From the cell containing the given text, extract its center point as (X, Y) coordinate. 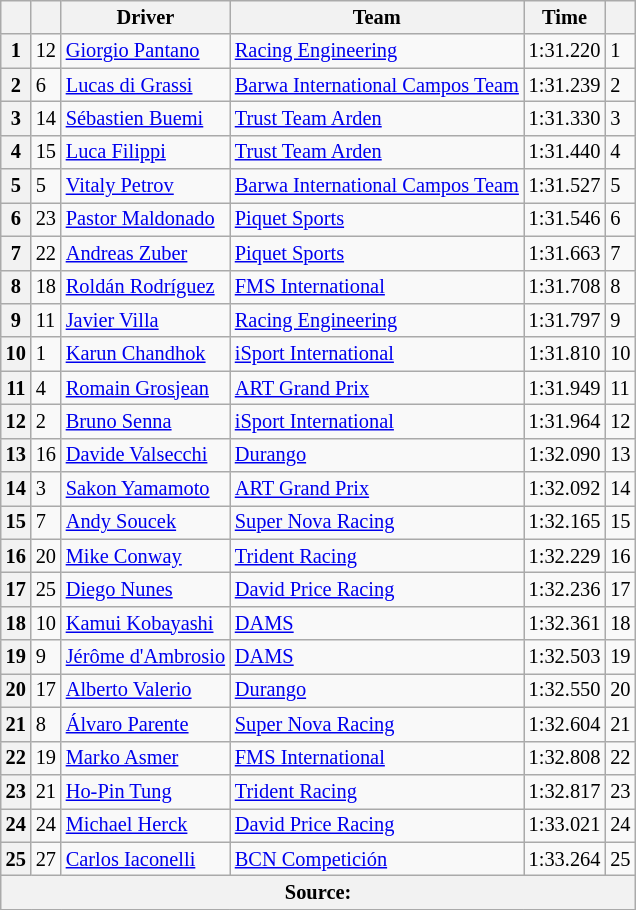
1:32.503 (565, 657)
Time (565, 17)
27 (46, 859)
1:31.964 (565, 421)
BCN Competición (377, 859)
Mike Conway (146, 556)
1:33.021 (565, 825)
1:31.797 (565, 320)
Luca Filippi (146, 152)
Pastor Maldonado (146, 219)
Davide Valsecchi (146, 455)
Roldán Rodríguez (146, 287)
Vitaly Petrov (146, 186)
1:31.527 (565, 186)
Kamui Kobayashi (146, 623)
Team (377, 17)
Diego Nunes (146, 589)
1:32.604 (565, 724)
Source: (318, 892)
Bruno Senna (146, 421)
Javier Villa (146, 320)
1:32.092 (565, 489)
1:32.361 (565, 623)
Giorgio Pantano (146, 51)
Jérôme d'Ambrosio (146, 657)
1:31.330 (565, 118)
Romain Grosjean (146, 388)
1:32.808 (565, 758)
1:32.090 (565, 455)
Andy Soucek (146, 522)
Andreas Zuber (146, 253)
Alberto Valerio (146, 690)
Álvaro Parente (146, 724)
Carlos Iaconelli (146, 859)
1:31.663 (565, 253)
1:32.550 (565, 690)
1:31.810 (565, 354)
Sébastien Buemi (146, 118)
Sakon Yamamoto (146, 489)
1:31.949 (565, 388)
1:32.229 (565, 556)
1:31.546 (565, 219)
1:31.440 (565, 152)
Marko Asmer (146, 758)
1:32.817 (565, 791)
1:31.239 (565, 85)
Lucas di Grassi (146, 85)
1:32.165 (565, 522)
Karun Chandhok (146, 354)
1:33.264 (565, 859)
Driver (146, 17)
1:31.220 (565, 51)
1:31.708 (565, 287)
1:32.236 (565, 589)
Ho-Pin Tung (146, 791)
Michael Herck (146, 825)
